Locate the cell with the specified text and output its (X, Y) center coordinate. 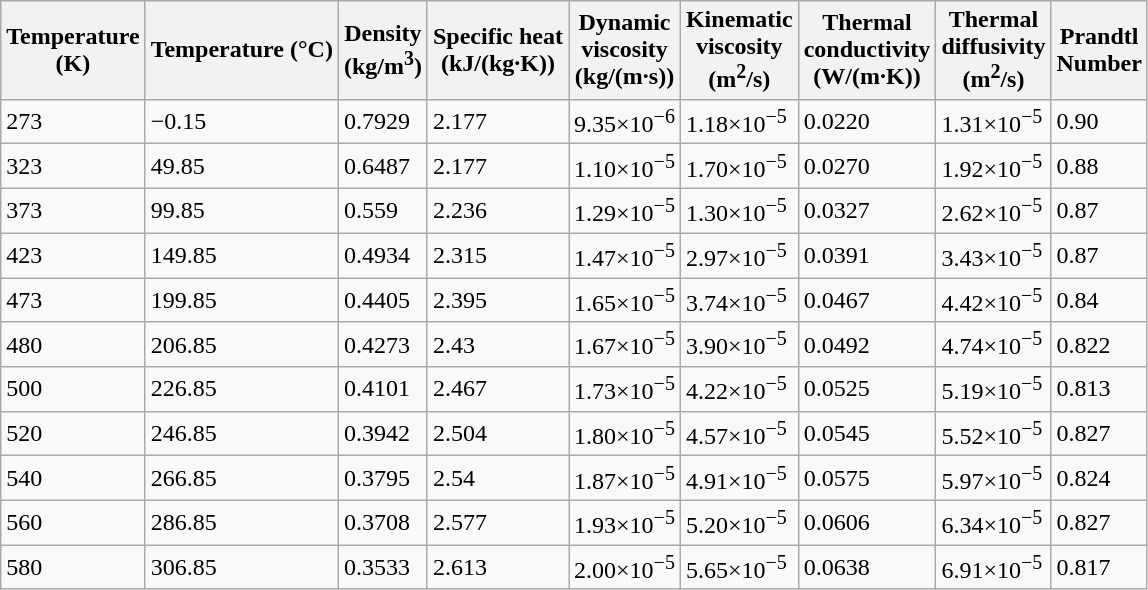
49.85 (242, 166)
2.43 (498, 344)
373 (73, 210)
2.62×10−5 (994, 210)
5.20×10−5 (739, 522)
1.47×10−5 (625, 256)
4.91×10−5 (739, 478)
1.80×10−5 (625, 434)
0.6487 (382, 166)
5.19×10−5 (994, 390)
6.34×10−5 (994, 522)
2.315 (498, 256)
520 (73, 434)
3.74×10−5 (739, 300)
0.817 (1099, 568)
0.824 (1099, 478)
473 (73, 300)
0.0575 (867, 478)
226.85 (242, 390)
273 (73, 122)
PrandtlNumber (1099, 50)
423 (73, 256)
0.7929 (382, 122)
1.10×10−5 (625, 166)
Kinematicviscosity(m2/s) (739, 50)
Thermalconductivity(W/(m·K)) (867, 50)
199.85 (242, 300)
1.87×10−5 (625, 478)
2.577 (498, 522)
99.85 (242, 210)
Temperature (°C) (242, 50)
3.90×10−5 (739, 344)
0.3795 (382, 478)
1.31×10−5 (994, 122)
306.85 (242, 568)
0.0638 (867, 568)
246.85 (242, 434)
2.97×10−5 (739, 256)
0.3533 (382, 568)
1.92×10−5 (994, 166)
0.0467 (867, 300)
0.0525 (867, 390)
2.467 (498, 390)
1.67×10−5 (625, 344)
286.85 (242, 522)
1.29×10−5 (625, 210)
206.85 (242, 344)
0.4934 (382, 256)
0.0391 (867, 256)
0.84 (1099, 300)
0.0220 (867, 122)
580 (73, 568)
Density(kg/m3) (382, 50)
4.42×10−5 (994, 300)
0.0492 (867, 344)
−0.15 (242, 122)
0.0545 (867, 434)
266.85 (242, 478)
540 (73, 478)
2.504 (498, 434)
5.52×10−5 (994, 434)
0.4405 (382, 300)
0.4273 (382, 344)
1.70×10−5 (739, 166)
0.3942 (382, 434)
1.93×10−5 (625, 522)
2.613 (498, 568)
5.65×10−5 (739, 568)
0.0606 (867, 522)
2.00×10−5 (625, 568)
3.43×10−5 (994, 256)
1.18×10−5 (739, 122)
9.35×10−6 (625, 122)
0.822 (1099, 344)
0.0327 (867, 210)
4.74×10−5 (994, 344)
4.57×10−5 (739, 434)
560 (73, 522)
2.395 (498, 300)
4.22×10−5 (739, 390)
0.0270 (867, 166)
Dynamicviscosity(kg/(m·s)) (625, 50)
6.91×10−5 (994, 568)
1.65×10−5 (625, 300)
0.3708 (382, 522)
2.236 (498, 210)
480 (73, 344)
1.30×10−5 (739, 210)
0.559 (382, 210)
Thermaldiffusivity(m2/s) (994, 50)
Temperature(K) (73, 50)
2.54 (498, 478)
149.85 (242, 256)
Specific heat(kJ/(kg·K)) (498, 50)
5.97×10−5 (994, 478)
323 (73, 166)
0.90 (1099, 122)
0.813 (1099, 390)
0.88 (1099, 166)
0.4101 (382, 390)
500 (73, 390)
1.73×10−5 (625, 390)
